For the text-containing cell, return its midpoint in [X, Y] coordinate format. 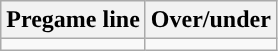
Pregame line [74, 20]
Over/under [210, 20]
